Return (x, y) of the center of cell containing provided text 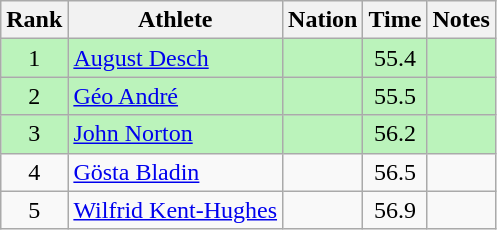
2 (34, 96)
1 (34, 58)
5 (34, 210)
4 (34, 172)
Athlete (176, 20)
3 (34, 134)
Time (395, 20)
56.2 (395, 134)
Rank (34, 20)
Wilfrid Kent-Hughes (176, 210)
Géo André (176, 96)
56.5 (395, 172)
Notes (461, 20)
55.4 (395, 58)
August Desch (176, 58)
Nation (323, 20)
55.5 (395, 96)
Gösta Bladin (176, 172)
John Norton (176, 134)
56.9 (395, 210)
